Output the (X, Y) coordinate of the center of the cell containing the given text.  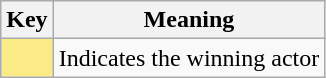
Indicates the winning actor (189, 58)
Meaning (189, 20)
Key (27, 20)
